Return the [X, Y] coordinate for the center point of the cell that contains the specified text.  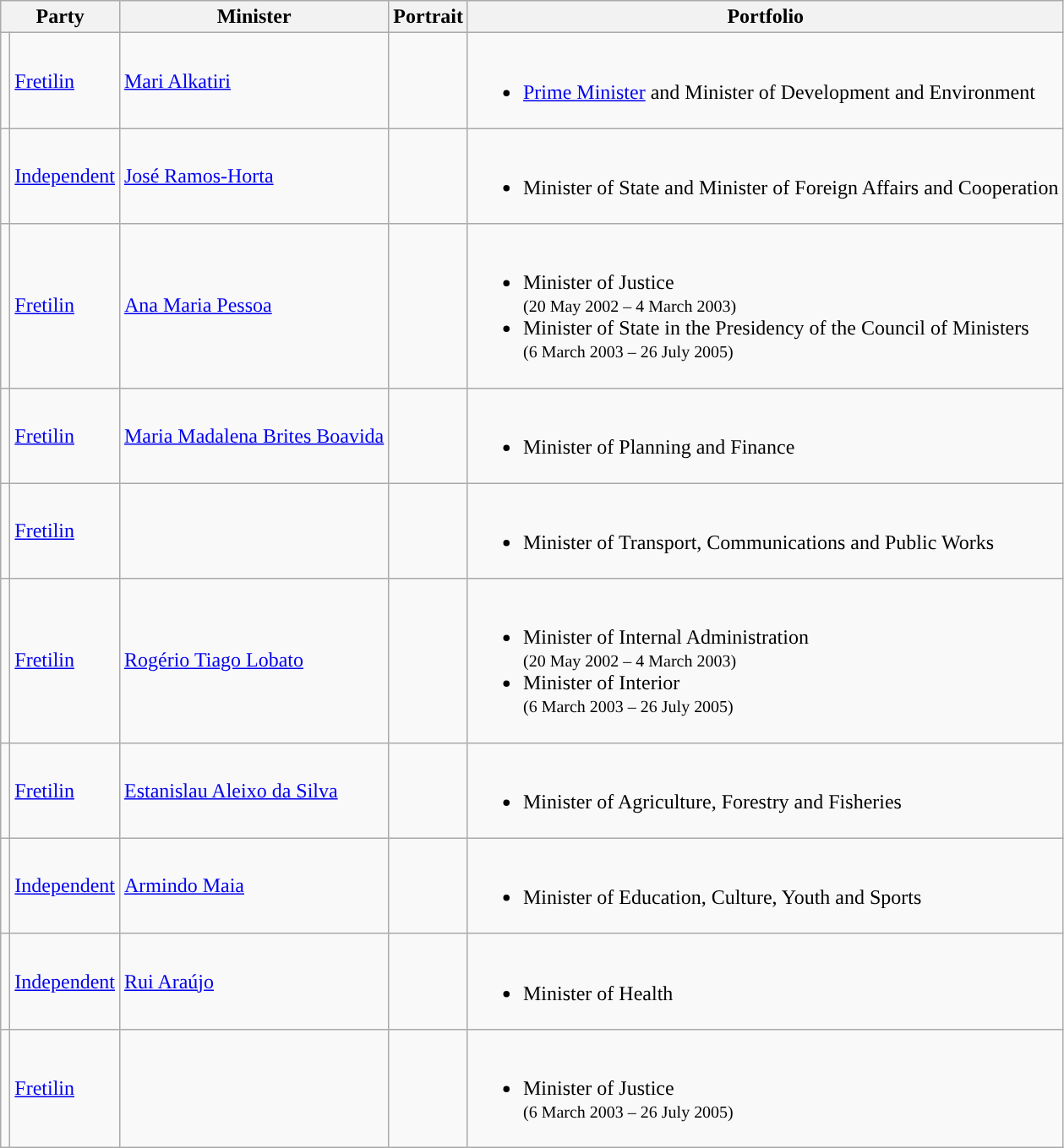
José Ramos-Horta [254, 176]
Minister of Transport, Communications and Public Works [766, 530]
Armindo Maia [254, 885]
Minister of Internal Administration(20 May 2002 – 4 March 2003)Minister of Interior(6 March 2003 – 26 July 2005) [766, 661]
Minister of Agriculture, Forestry and Fisheries [766, 791]
Rui Araújo [254, 982]
Mari Alkatiri [254, 81]
Minister of State and Minister of Foreign Affairs and Cooperation [766, 176]
Minister of Justice(6 March 2003 – 26 July 2005) [766, 1088]
Minister of Education, Culture, Youth and Sports [766, 885]
Party [61, 17]
Rogério Tiago Lobato [254, 661]
Maria Madalena Brites Boavida [254, 436]
Prime Minister and Minister of Development and Environment [766, 81]
Minister [254, 17]
Minister of Health [766, 982]
Minister of Planning and Finance [766, 436]
Minister of Justice(20 May 2002 – 4 March 2003)Minister of State in the Presidency of the Council of Ministers(6 March 2003 – 26 July 2005) [766, 306]
Ana Maria Pessoa [254, 306]
Estanislau Aleixo da Silva [254, 791]
Portrait [428, 17]
Portfolio [766, 17]
